From the cell containing the given text, extract its center point as (x, y) coordinate. 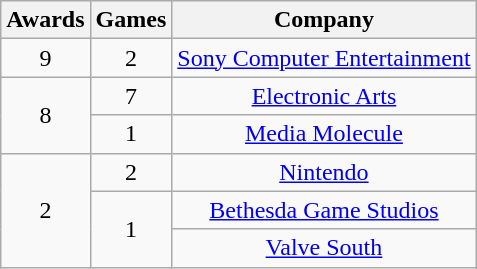
Company (324, 20)
Games (131, 20)
Nintendo (324, 172)
8 (46, 115)
Media Molecule (324, 134)
7 (131, 96)
Awards (46, 20)
9 (46, 58)
Electronic Arts (324, 96)
Sony Computer Entertainment (324, 58)
Valve South (324, 248)
Bethesda Game Studios (324, 210)
